Search for the cell housing the specified text and yield its (X, Y) center coordinate. 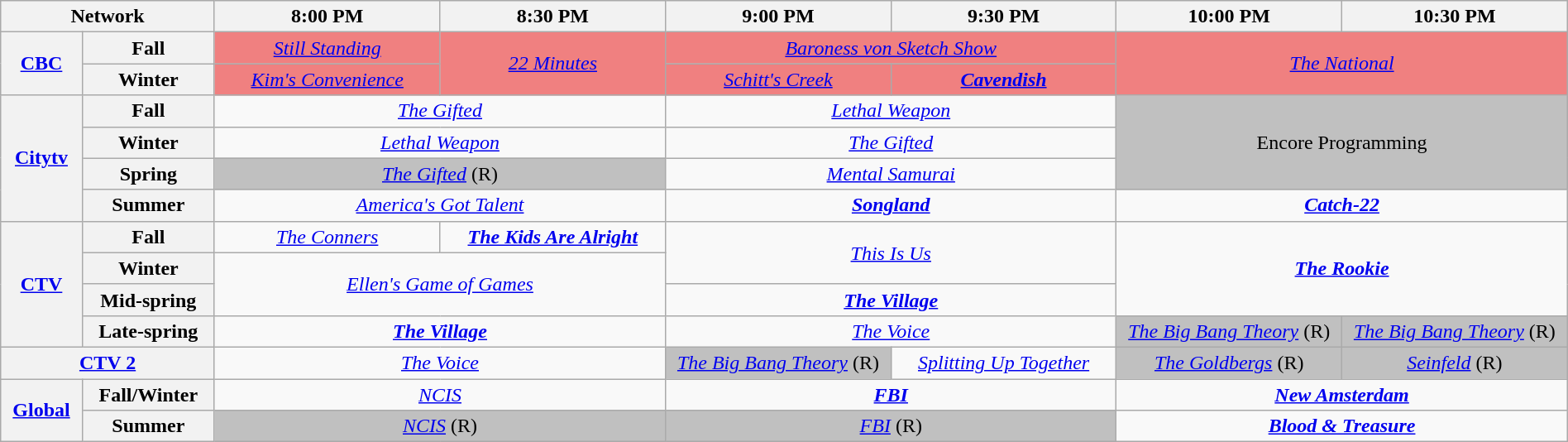
The Goldbergs (R) (1229, 363)
Global (41, 411)
FBI (R) (892, 426)
Mental Samurai (892, 174)
8:30 PM (552, 17)
Songland (892, 205)
Still Standing (327, 48)
Spring (148, 174)
CBC (41, 64)
CTV 2 (108, 363)
The Rookie (1341, 268)
22 Minutes (552, 64)
Network (108, 17)
8:00 PM (327, 17)
Splitting Up Together (1004, 363)
Seinfeld (R) (1456, 363)
Citytv (41, 158)
The Conners (327, 237)
Catch-22 (1341, 205)
The Gifted (R) (440, 174)
10:00 PM (1229, 17)
FBI (892, 395)
New Amsterdam (1341, 395)
Baroness von Sketch Show (892, 48)
Late-spring (148, 331)
The National (1341, 64)
9:00 PM (779, 17)
This Is Us (892, 252)
NCIS (R) (440, 426)
Ellen's Game of Games (440, 284)
Cavendish (1004, 79)
The Kids Are Alright (552, 237)
Schitt's Creek (779, 79)
Mid-spring (148, 300)
Kim's Convenience (327, 79)
10:30 PM (1456, 17)
Encore Programming (1341, 142)
America's Got Talent (440, 205)
CTV (41, 284)
9:30 PM (1004, 17)
NCIS (440, 395)
Blood & Treasure (1341, 426)
Fall/Winter (148, 395)
